Provide the (x, y) coordinate of the cell's center where the given text is located.  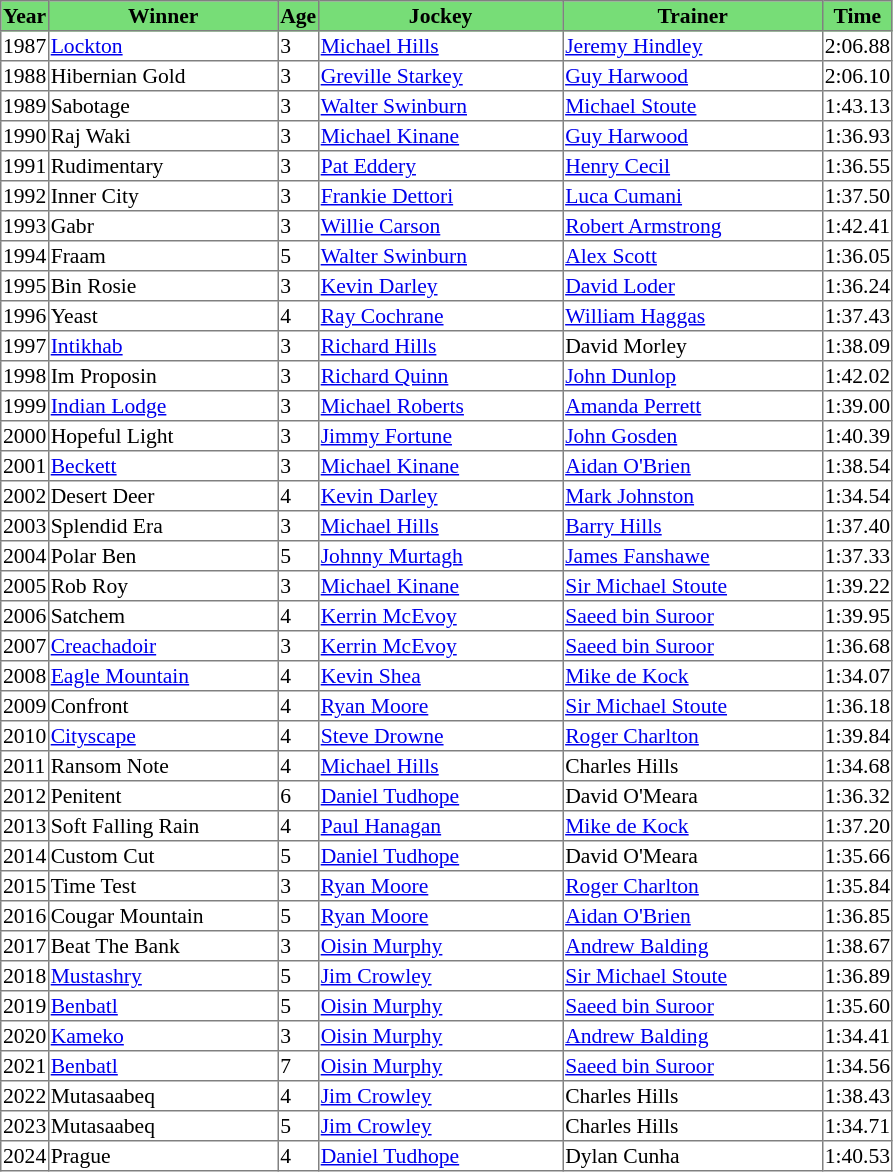
Cougar Mountain (163, 916)
John Gosden (693, 436)
1:37.43 (857, 316)
2010 (25, 736)
Inner City (163, 196)
1:34.54 (857, 496)
1:40.39 (857, 436)
Kevin Shea (440, 676)
Cityscape (163, 736)
Trainer (693, 16)
Penitent (163, 796)
Hibernian Gold (163, 76)
2004 (25, 556)
Beckett (163, 466)
Desert Deer (163, 496)
1:34.07 (857, 676)
2003 (25, 526)
David Morley (693, 346)
2011 (25, 766)
Greville Starkey (440, 76)
Polar Ben (163, 556)
Rudimentary (163, 166)
1:42.41 (857, 226)
1991 (25, 166)
Yeast (163, 316)
2:06.10 (857, 76)
7 (298, 1066)
1:38.43 (857, 1096)
1:36.32 (857, 796)
Steve Drowne (440, 736)
2015 (25, 886)
1990 (25, 136)
1:35.84 (857, 886)
Eagle Mountain (163, 676)
Jockey (440, 16)
Mustashry (163, 976)
Jimmy Fortune (440, 436)
1:36.68 (857, 646)
1:34.41 (857, 1036)
Soft Falling Rain (163, 826)
Confront (163, 706)
1:36.85 (857, 916)
1:34.56 (857, 1066)
1:34.68 (857, 766)
1:34.71 (857, 1126)
1:37.33 (857, 556)
1:39.00 (857, 406)
2021 (25, 1066)
Frankie Dettori (440, 196)
Indian Lodge (163, 406)
Rob Roy (163, 586)
Creachadoir (163, 646)
1:40.53 (857, 1156)
1:36.55 (857, 166)
1:42.02 (857, 376)
2018 (25, 976)
2020 (25, 1036)
Ray Cochrane (440, 316)
2008 (25, 676)
1996 (25, 316)
William Haggas (693, 316)
1:36.93 (857, 136)
2024 (25, 1156)
2000 (25, 436)
Hopeful Light (163, 436)
2014 (25, 856)
1994 (25, 256)
Amanda Perrett (693, 406)
2017 (25, 946)
Splendid Era (163, 526)
1993 (25, 226)
1999 (25, 406)
6 (298, 796)
2007 (25, 646)
Raj Waki (163, 136)
Bin Rosie (163, 286)
1:36.24 (857, 286)
2002 (25, 496)
2022 (25, 1096)
Robert Armstrong (693, 226)
Beat The Bank (163, 946)
1:38.09 (857, 346)
2005 (25, 586)
Intikhab (163, 346)
Lockton (163, 46)
1992 (25, 196)
Henry Cecil (693, 166)
1:36.18 (857, 706)
Age (298, 16)
Alex Scott (693, 256)
1987 (25, 46)
John Dunlop (693, 376)
1:36.89 (857, 976)
1:35.60 (857, 1006)
2006 (25, 616)
Sabotage (163, 106)
Time Test (163, 886)
Ransom Note (163, 766)
2012 (25, 796)
1:37.40 (857, 526)
Im Proposin (163, 376)
Willie Carson (440, 226)
Prague (163, 1156)
1:35.66 (857, 856)
1:43.13 (857, 106)
David Loder (693, 286)
Richard Quinn (440, 376)
Time (857, 16)
Jeremy Hindley (693, 46)
Paul Hanagan (440, 826)
Johnny Murtagh (440, 556)
1:36.05 (857, 256)
James Fanshawe (693, 556)
1:39.22 (857, 586)
1:37.50 (857, 196)
1:38.67 (857, 946)
2001 (25, 466)
Michael Stoute (693, 106)
Dylan Cunha (693, 1156)
Luca Cumani (693, 196)
1:39.84 (857, 736)
1995 (25, 286)
1:37.20 (857, 826)
1997 (25, 346)
1998 (25, 376)
2019 (25, 1006)
2023 (25, 1126)
Winner (163, 16)
1:38.54 (857, 466)
2:06.88 (857, 46)
Kameko (163, 1036)
Michael Roberts (440, 406)
2016 (25, 916)
Fraam (163, 256)
2009 (25, 706)
1989 (25, 106)
Barry Hills (693, 526)
2013 (25, 826)
Richard Hills (440, 346)
Mark Johnston (693, 496)
1:39.95 (857, 616)
Custom Cut (163, 856)
Year (25, 16)
Satchem (163, 616)
1988 (25, 76)
Gabr (163, 226)
Pat Eddery (440, 166)
